Provide the [X, Y] coordinate of the cell's center where the given text is located.  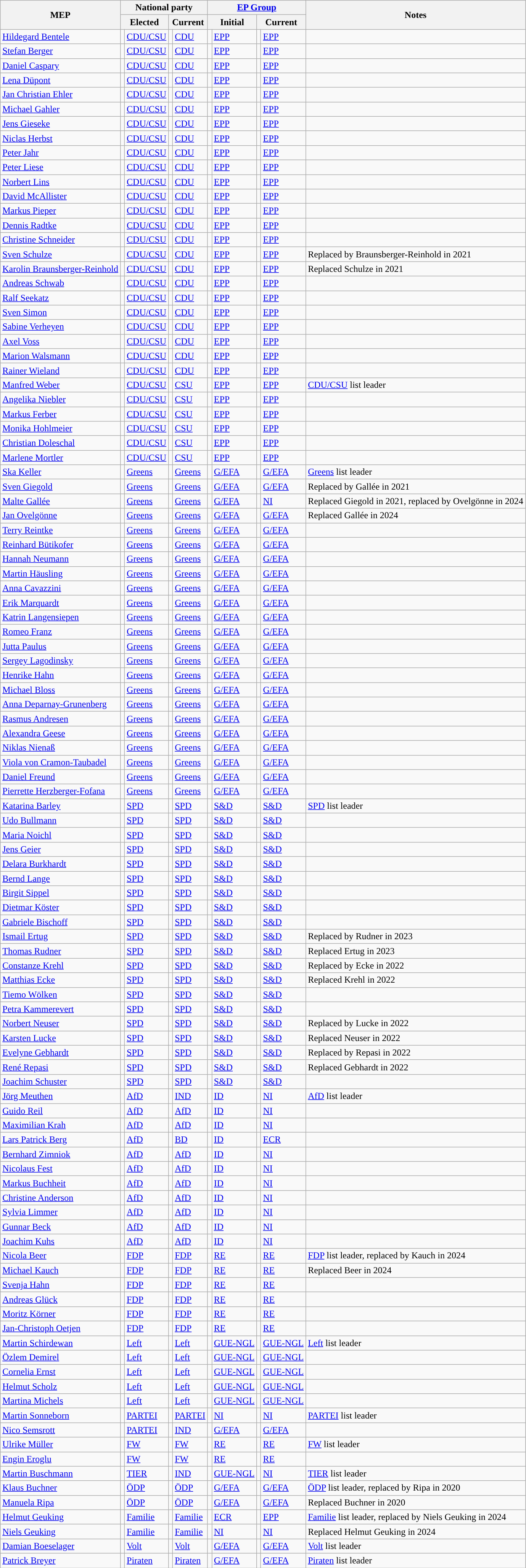
Lars Patrick Berg [60, 1140]
Jan Christian Ehler [60, 95]
Damian Boeselager [60, 1546]
Stefan Berger [60, 51]
FDP list leader, replaced by Kauch in 2024 [416, 1256]
Replaced Krehl in 2022 [416, 980]
Malte Gallée [60, 501]
Anna Cavazzini [60, 588]
Engin Eroglu [60, 1459]
Martin Schirdewan [60, 1343]
Sylvia Limmer [60, 1212]
Replaced Gallée in 2024 [416, 516]
FW list leader [416, 1444]
Constanze Krehl [60, 966]
Replaced by Braunsberger-Reinhold in 2021 [416, 254]
Replaced by Ecke in 2022 [416, 966]
Replaced by Rudner in 2023 [416, 937]
Christian Doleschal [60, 443]
Michael Kauch [60, 1270]
Patrick Breyer [60, 1560]
Christine Anderson [60, 1198]
Erik Marquardt [60, 602]
Replaced Schulze in 2021 [416, 269]
CDU/CSU list leader [416, 385]
David McAllister [60, 196]
Katarina Barley [60, 806]
Joachim Kuhs [60, 1241]
Ulrike Müller [60, 1444]
Angelika Niebler [60, 399]
Helmut Geuking [60, 1517]
Petra Kammerevert [60, 1009]
Pierrette Herzberger-Fofana [60, 791]
Udo Bullmann [60, 820]
Replaced Neuser in 2022 [416, 1038]
TIER [146, 1473]
Karsten Lucke [60, 1038]
Marlene Mortler [60, 458]
Gunnar Beck [60, 1227]
Romeo Franz [60, 631]
Peter Jahr [60, 153]
Jens Gieseke [60, 124]
Evelyne Gebhardt [60, 1052]
Helmut Scholz [60, 1386]
Jan-Christoph Oetjen [60, 1328]
Sven Giegold [60, 487]
Michael Bloss [60, 690]
Terry Reintke [60, 530]
Norbert Neuser [60, 1023]
Left list leader [416, 1343]
Michael Gahler [60, 109]
Replaced by Repasi in 2022 [416, 1052]
Sven Simon [60, 312]
Lena Düpont [60, 80]
Axel Voss [60, 341]
Replaced Giegold in 2021, replaced by Ovelgönne in 2024 [416, 501]
Martin Sonneborn [60, 1415]
SPD list leader [416, 806]
Sabine Verheyen [60, 327]
Elected [144, 22]
Cornelia Ernst [60, 1372]
Reinhard Bütikofer [60, 545]
PARTEI list leader [416, 1415]
ÖDP list leader, replaced by Ripa in 2020 [416, 1488]
Guido Reil [60, 1111]
National party [164, 8]
Tiemo Wölken [60, 994]
Dennis Radtke [60, 225]
Manuela Ripa [60, 1502]
Maximilian Krah [60, 1125]
Bernhard Zimniok [60, 1154]
EP Group [257, 8]
Jens Geier [60, 849]
Replaced Buchner in 2020 [416, 1502]
Jutta Paulus [60, 646]
Nico Semsrott [60, 1430]
Viola von Cramon-Taubadel [60, 762]
Martin Häusling [60, 574]
Birgit Sippel [60, 893]
Niklas Nienaß [60, 748]
Svenja Hahn [60, 1285]
Replaced Ertug in 2023 [416, 951]
Replaced Gebhardt in 2022 [416, 1067]
Niclas Herbst [60, 138]
Andreas Glück [60, 1299]
Ralf Seekatz [60, 298]
Marion Walsmann [60, 356]
Bernd Lange [60, 878]
Dietmar Köster [60, 908]
Markus Buchheit [60, 1183]
Karolin Braunsberger-Reinhold [60, 269]
Replaced by Lucke in 2022 [416, 1023]
Rainer Wieland [60, 370]
Henrike Hahn [60, 675]
Monika Hohlmeier [60, 429]
Markus Pieper [60, 211]
Daniel Freund [60, 777]
Piraten list leader [416, 1560]
Thomas Rudner [60, 951]
Niels Geuking [60, 1531]
Sven Schulze [60, 254]
Alexandra Geese [60, 733]
Greens list leader [416, 472]
Daniel Caspary [60, 66]
MEP [60, 15]
Klaus Buchner [60, 1488]
Katrin Langensiepen [60, 617]
Peter Liese [60, 167]
Hildegard Bentele [60, 37]
Replaced Helmut Geuking in 2024 [416, 1531]
Rasmus Andresen [60, 719]
Markus Ferber [60, 414]
Andreas Schwab [60, 283]
Matthias Ecke [60, 980]
Ska Keller [60, 472]
Joachim Schuster [60, 1081]
Sergey Lagodinsky [60, 661]
Ismail Ertug [60, 937]
Norbert Lins [60, 182]
BD [190, 1140]
TIER list leader [416, 1473]
Martina Michels [60, 1401]
Moritz Körner [60, 1314]
Hannah Neumann [60, 559]
AfD list leader [416, 1096]
Notes [416, 15]
Nicolaus Fest [60, 1169]
Replaced Beer in 2024 [416, 1270]
Familie list leader, replaced by Niels Geuking in 2024 [416, 1517]
Martin Buschmann [60, 1473]
Manfred Weber [60, 385]
Gabriele Bischoff [60, 922]
Christine Schneider [60, 240]
Delara Burkhardt [60, 864]
Nicola Beer [60, 1256]
René Repasi [60, 1067]
Özlem Demirel [60, 1358]
Jörg Meuthen [60, 1096]
Anna Deparnay-Grunenberg [60, 704]
Jan Ovelgönne [60, 516]
Volt list leader [416, 1546]
Initial [232, 22]
Replaced by Gallée in 2021 [416, 487]
Maria Noichl [60, 835]
